Pinpoint the cell where the given text exists, returning its [X, Y] midpoint coordinate. 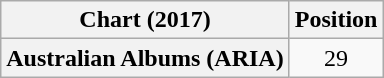
Chart (2017) [145, 20]
29 [336, 58]
Position [336, 20]
Australian Albums (ARIA) [145, 58]
